Find where the given text appears and provide that cell's center as (x, y) coordinate. 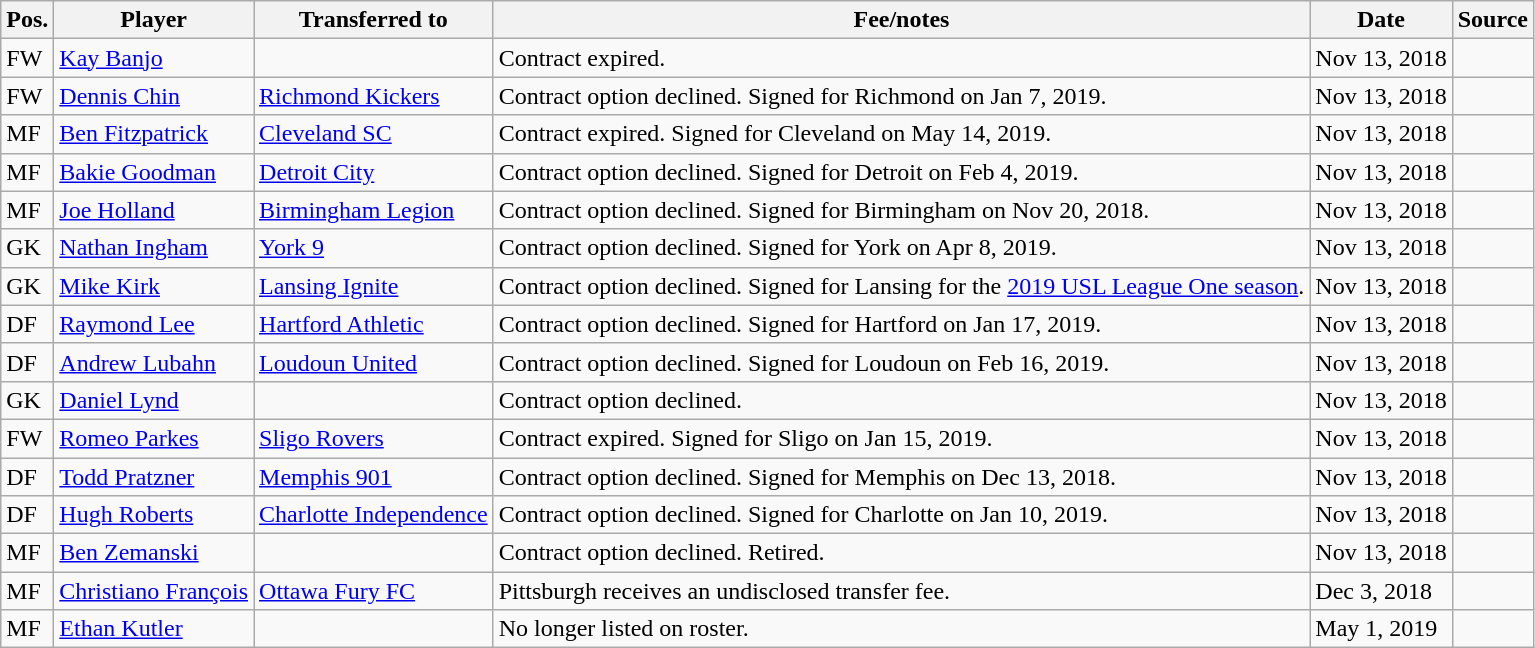
Pos. (28, 20)
Source (1492, 20)
Mike Kirk (154, 286)
Andrew Lubahn (154, 362)
Contract option declined. Signed for Memphis on Dec 13, 2018. (902, 477)
Contract option declined. Signed for Loudoun on Feb 16, 2019. (902, 362)
Contract expired. (902, 58)
Nathan Ingham (154, 248)
Todd Pratzner (154, 477)
Dec 3, 2018 (1381, 591)
Contract option declined. Signed for Lansing for the 2019 USL League One season. (902, 286)
Date (1381, 20)
York 9 (374, 248)
Richmond Kickers (374, 96)
Dennis Chin (154, 96)
Christiano François (154, 591)
Memphis 901 (374, 477)
Raymond Lee (154, 324)
Contract option declined. Signed for Hartford on Jan 17, 2019. (902, 324)
Ben Fitzpatrick (154, 134)
Charlotte Independence (374, 515)
Contract expired. Signed for Cleveland on May 14, 2019. (902, 134)
Contract expired. Signed for Sligo on Jan 15, 2019. (902, 438)
May 1, 2019 (1381, 629)
Contract option declined. (902, 400)
Transferred to (374, 20)
Hugh Roberts (154, 515)
Pittsburgh receives an undisclosed transfer fee. (902, 591)
Contract option declined. Retired. (902, 553)
Daniel Lynd (154, 400)
Lansing Ignite (374, 286)
Contract option declined. Signed for Richmond on Jan 7, 2019. (902, 96)
Ethan Kutler (154, 629)
Joe Holland (154, 210)
Ottawa Fury FC (374, 591)
Birmingham Legion (374, 210)
Loudoun United (374, 362)
Ben Zemanski (154, 553)
Contract option declined. Signed for Charlotte on Jan 10, 2019. (902, 515)
Hartford Athletic (374, 324)
Contract option declined. Signed for Detroit on Feb 4, 2019. (902, 172)
Sligo Rovers (374, 438)
Detroit City (374, 172)
Contract option declined. Signed for York on Apr 8, 2019. (902, 248)
Cleveland SC (374, 134)
Romeo Parkes (154, 438)
Kay Banjo (154, 58)
Contract option declined. Signed for Birmingham on Nov 20, 2018. (902, 210)
No longer listed on roster. (902, 629)
Fee/notes (902, 20)
Player (154, 20)
Bakie Goodman (154, 172)
